For the text-containing cell, return its midpoint in [X, Y] coordinate format. 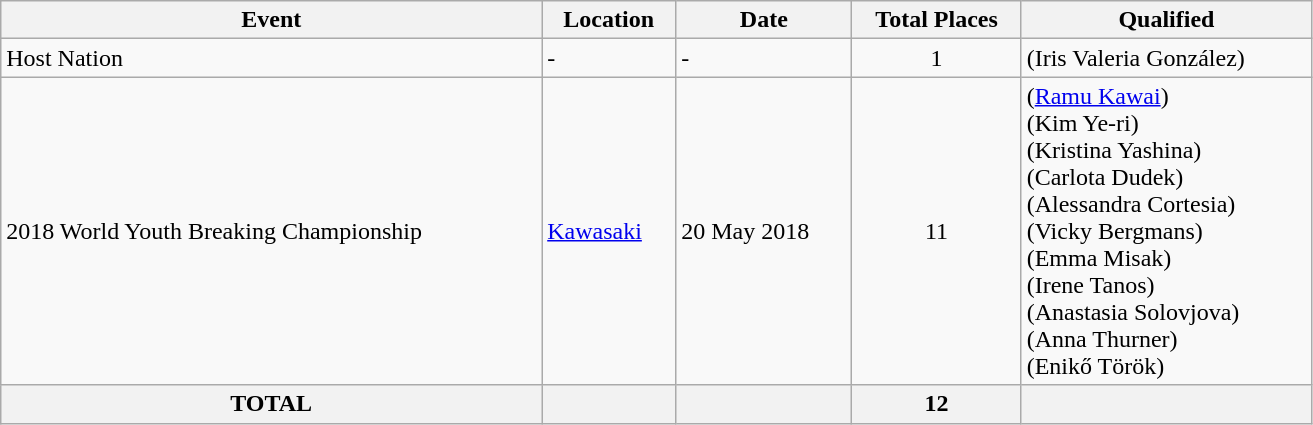
2018 World Youth Breaking Championship [272, 231]
(Iris Valeria González) [1166, 58]
Event [272, 20]
Total Places [936, 20]
1 [936, 58]
TOTAL [272, 404]
20 May 2018 [764, 231]
11 [936, 231]
12 [936, 404]
Kawasaki [609, 231]
Qualified [1166, 20]
Host Nation [272, 58]
Date [764, 20]
Location [609, 20]
